Output the (X, Y) coordinate of the center of the cell containing the given text.  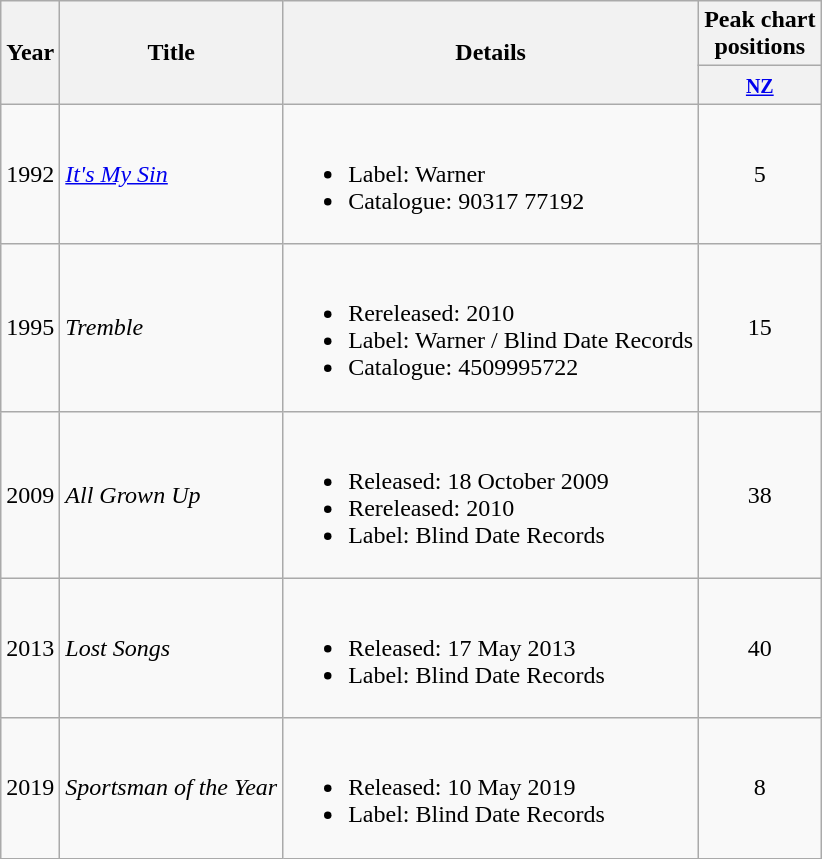
5 (760, 174)
1995 (30, 328)
2013 (30, 648)
15 (760, 328)
Details (491, 52)
Tremble (172, 328)
2009 (30, 494)
2019 (30, 788)
All Grown Up (172, 494)
1992 (30, 174)
38 (760, 494)
40 (760, 648)
Peak chartpositions (760, 34)
Year (30, 52)
Released: 10 May 2019Label: Blind Date Records (491, 788)
It's My Sin (172, 174)
Rereleased: 2010Label: Warner / Blind Date RecordsCatalogue: 4509995722 (491, 328)
Lost Songs (172, 648)
8 (760, 788)
Title (172, 52)
NZ (760, 85)
Label: WarnerCatalogue: 90317 77192 (491, 174)
Released: 18 October 2009Rereleased: 2010Label: Blind Date Records (491, 494)
Released: 17 May 2013Label: Blind Date Records (491, 648)
Sportsman of the Year (172, 788)
